For the text-containing cell, return its midpoint in (x, y) coordinate format. 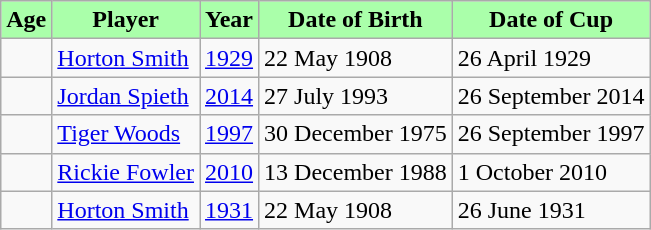
1929 (230, 58)
Player (126, 20)
1997 (230, 134)
2010 (230, 172)
13 December 1988 (356, 172)
Date of Birth (356, 20)
30 December 1975 (356, 134)
Date of Cup (551, 20)
2014 (230, 96)
26 June 1931 (551, 210)
Jordan Spieth (126, 96)
1931 (230, 210)
26 September 1997 (551, 134)
26 April 1929 (551, 58)
1 October 2010 (551, 172)
Rickie Fowler (126, 172)
26 September 2014 (551, 96)
Tiger Woods (126, 134)
Age (26, 20)
27 July 1993 (356, 96)
Year (230, 20)
